Identify which cell holds the provided text, then report its [X, Y] central coordinate. 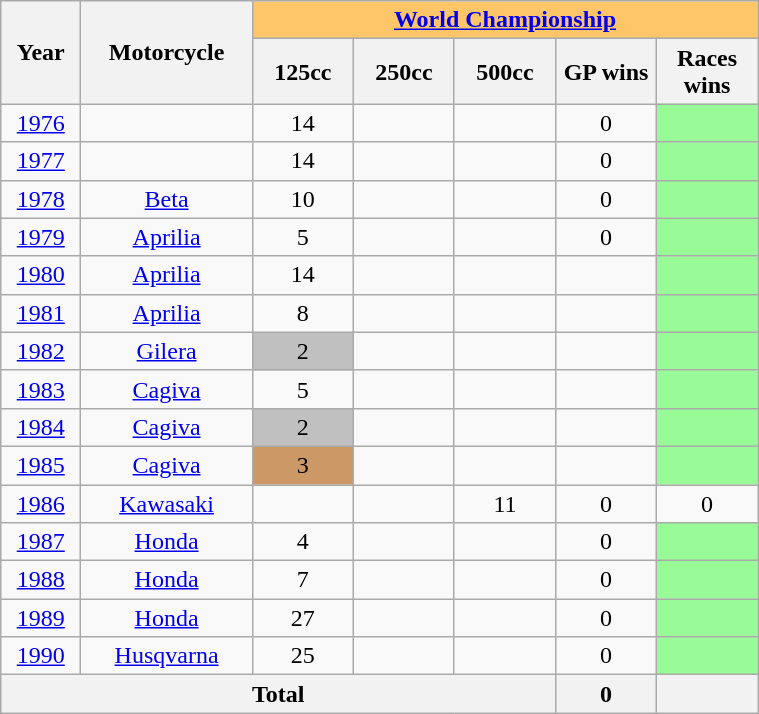
1979 [41, 237]
1982 [41, 351]
25 [302, 656]
1988 [41, 580]
Total [278, 694]
7 [302, 580]
Gilera [167, 351]
10 [302, 199]
1977 [41, 161]
4 [302, 542]
8 [302, 313]
1989 [41, 618]
1986 [41, 503]
Beta [167, 199]
1981 [41, 313]
125cc [302, 72]
GP wins [606, 72]
Races wins [708, 72]
Year [41, 52]
1983 [41, 389]
11 [504, 503]
Kawasaki [167, 503]
1980 [41, 275]
1978 [41, 199]
1990 [41, 656]
1984 [41, 427]
250cc [404, 72]
27 [302, 618]
500cc [504, 72]
World Championship [504, 20]
1976 [41, 123]
1987 [41, 542]
Husqvarna [167, 656]
3 [302, 465]
1985 [41, 465]
Motorcycle [167, 52]
